Identify which cell holds the provided text, then report its (X, Y) central coordinate. 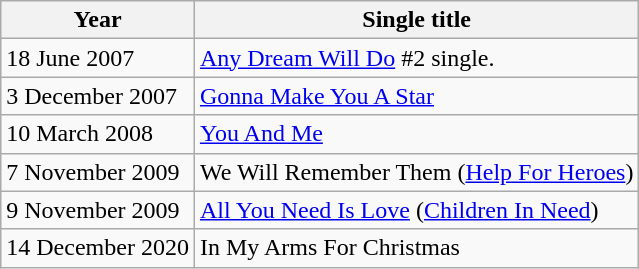
10 March 2008 (98, 134)
18 June 2007 (98, 58)
Any Dream Will Do #2 single. (416, 58)
Gonna Make You A Star (416, 96)
7 November 2009 (98, 172)
All You Need Is Love (Children In Need) (416, 210)
In My Arms For Christmas (416, 248)
Year (98, 20)
9 November 2009 (98, 210)
3 December 2007 (98, 96)
Single title (416, 20)
14 December 2020 (98, 248)
You And Me (416, 134)
We Will Remember Them (Help For Heroes) (416, 172)
